Determine the [X, Y] coordinate at the center of the cell enclosing the given text.  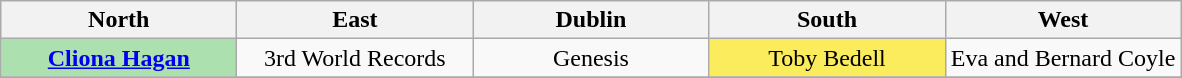
3rd World Records [355, 58]
South [827, 20]
Dublin [591, 20]
East [355, 20]
North [119, 20]
West [1063, 20]
Eva and Bernard Coyle [1063, 58]
Cliona Hagan [119, 58]
Genesis [591, 58]
Toby Bedell [827, 58]
